Search for the cell housing the specified text and yield its [x, y] center coordinate. 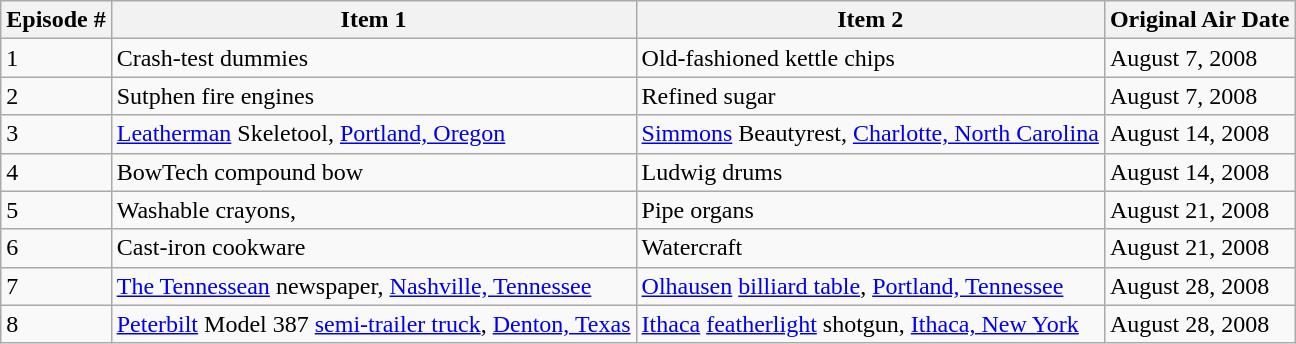
Old-fashioned kettle chips [870, 58]
6 [56, 248]
4 [56, 172]
1 [56, 58]
Pipe organs [870, 210]
7 [56, 286]
Crash-test dummies [374, 58]
Washable crayons, [374, 210]
BowTech compound bow [374, 172]
5 [56, 210]
Simmons Beautyrest, Charlotte, North Carolina [870, 134]
2 [56, 96]
Peterbilt Model 387 semi-trailer truck, Denton, Texas [374, 324]
Watercraft [870, 248]
The Tennessean newspaper, Nashville, Tennessee [374, 286]
Leatherman Skeletool, Portland, Oregon [374, 134]
Item 2 [870, 20]
Original Air Date [1200, 20]
8 [56, 324]
Olhausen billiard table, Portland, Tennessee [870, 286]
Ithaca featherlight shotgun, Ithaca, New York [870, 324]
Ludwig drums [870, 172]
Refined sugar [870, 96]
Episode # [56, 20]
Item 1 [374, 20]
Sutphen fire engines [374, 96]
3 [56, 134]
Cast-iron cookware [374, 248]
